Determine the (X, Y) coordinate at the center of the cell enclosing the given text.  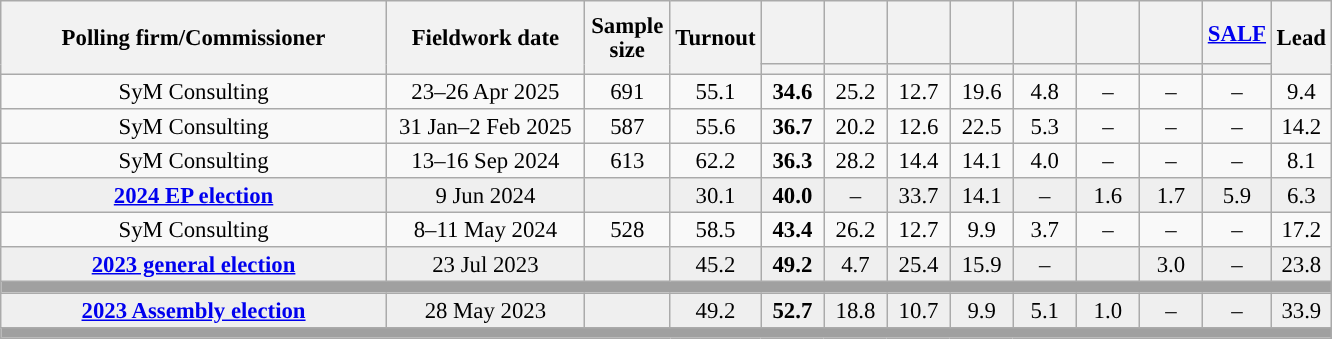
55.1 (716, 92)
52.7 (792, 310)
33.9 (1301, 310)
Fieldwork date (485, 38)
31 Jan–2 Feb 2025 (485, 126)
36.3 (792, 162)
43.4 (792, 230)
528 (627, 230)
1.0 (1108, 310)
4.8 (1044, 92)
15.9 (982, 266)
22.5 (982, 126)
18.8 (856, 310)
19.6 (982, 92)
25.2 (856, 92)
26.2 (856, 230)
SALF (1236, 32)
20.2 (856, 126)
5.3 (1044, 126)
13–16 Sep 2024 (485, 162)
613 (627, 162)
2024 EP election (194, 196)
62.2 (716, 162)
6.3 (1301, 196)
1.7 (1170, 196)
2023 general election (194, 266)
30.1 (716, 196)
14.4 (918, 162)
4.0 (1044, 162)
25.4 (918, 266)
2023 Assembly election (194, 310)
36.7 (792, 126)
45.2 (716, 266)
5.9 (1236, 196)
23 Jul 2023 (485, 266)
8–11 May 2024 (485, 230)
14.2 (1301, 126)
34.6 (792, 92)
23.8 (1301, 266)
4.7 (856, 266)
3.0 (1170, 266)
28 May 2023 (485, 310)
33.7 (918, 196)
587 (627, 126)
5.1 (1044, 310)
17.2 (1301, 230)
9.4 (1301, 92)
40.0 (792, 196)
Lead (1301, 38)
9 Jun 2024 (485, 196)
12.6 (918, 126)
58.5 (716, 230)
8.1 (1301, 162)
10.7 (918, 310)
1.6 (1108, 196)
3.7 (1044, 230)
28.2 (856, 162)
Sample size (627, 38)
55.6 (716, 126)
23–26 Apr 2025 (485, 92)
691 (627, 92)
Turnout (716, 38)
Polling firm/Commissioner (194, 38)
